Capture the cell that displays the provided text and extract its (X, Y) central coordinate. 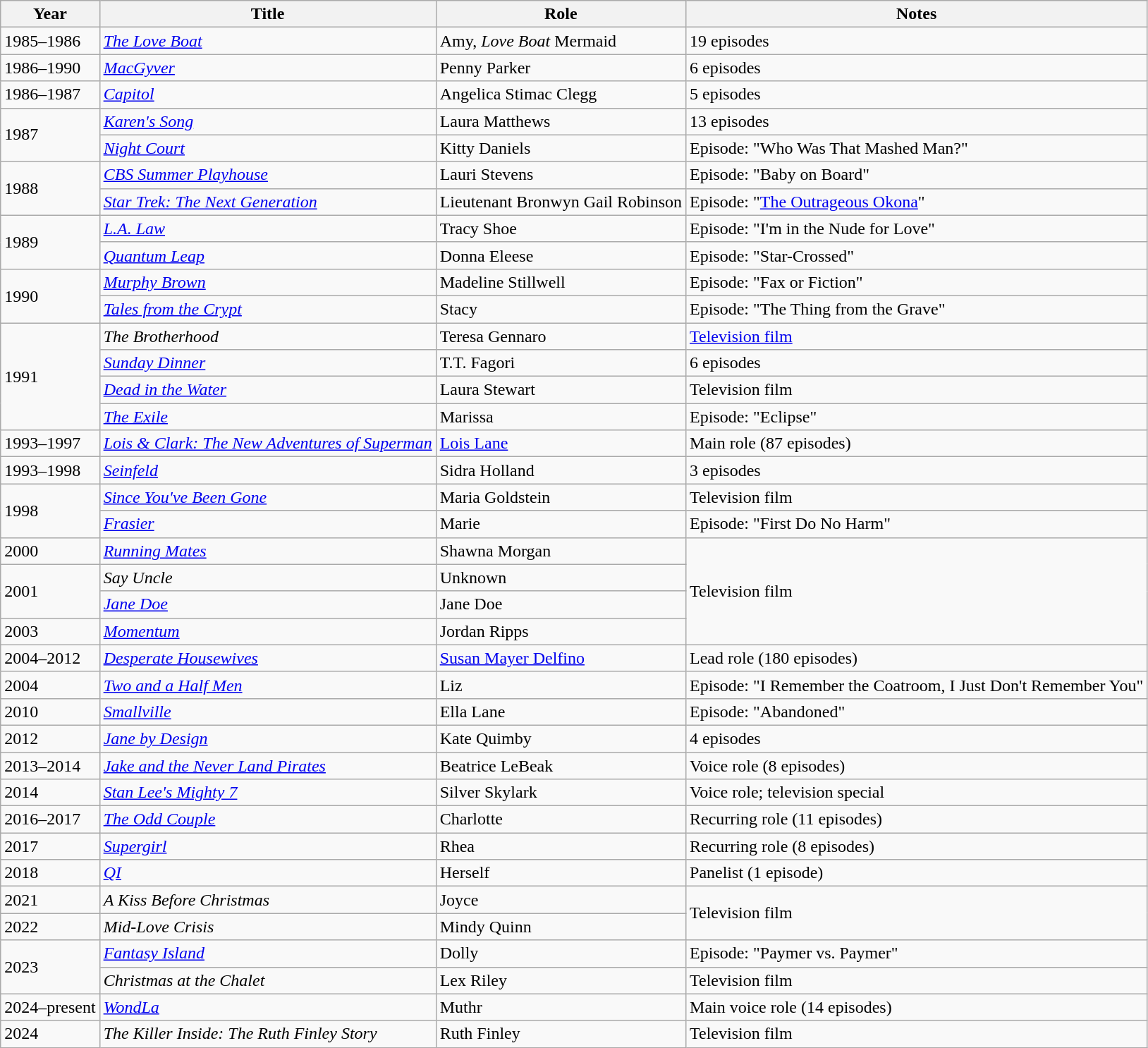
2004–2012 (50, 658)
Dead in the Water (268, 390)
Lieutenant Bronwyn Gail Robinson (561, 202)
2017 (50, 846)
2024–present (50, 1007)
2023 (50, 967)
Voice role (8 episodes) (917, 765)
2021 (50, 900)
Mid-Love Crisis (268, 927)
1987 (50, 135)
Star Trek: The Next Generation (268, 202)
Momentum (268, 631)
1986–1990 (50, 68)
Stan Lee's Mighty 7 (268, 793)
Laura Matthews (561, 121)
Lex Riley (561, 980)
2013–2014 (50, 765)
Amy, Love Boat Mermaid (561, 41)
Since You've Been Gone (268, 497)
Kate Quimby (561, 738)
The Love Boat (268, 41)
The Killer Inside: The Ruth Finley Story (268, 1034)
Role (561, 14)
Liz (561, 685)
T.T. Fagori (561, 363)
Mindy Quinn (561, 927)
Kitty Daniels (561, 148)
Main voice role (14 episodes) (917, 1007)
Christmas at the Chalet (268, 980)
Supergirl (268, 846)
A Kiss Before Christmas (268, 900)
2012 (50, 738)
Recurring role (8 episodes) (917, 846)
The Brotherhood (268, 336)
Teresa Gennaro (561, 336)
Jane by Design (268, 738)
Sidra Holland (561, 470)
Silver Skylark (561, 793)
Notes (917, 14)
2016–2017 (50, 819)
19 episodes (917, 41)
Donna Eleese (561, 255)
Recurring role (11 episodes) (917, 819)
Desperate Housewives (268, 658)
Running Mates (268, 551)
Night Court (268, 148)
Panelist (1 episode) (917, 873)
2022 (50, 927)
Main role (87 episodes) (917, 444)
Shawna Morgan (561, 551)
Lauri Stevens (561, 175)
Episode: "Abandoned" (917, 712)
Murphy Brown (268, 282)
Quantum Leap (268, 255)
Voice role; television special (917, 793)
5 episodes (917, 95)
2001 (50, 591)
Susan Mayer Delfino (561, 658)
2018 (50, 873)
Angelica Stimac Clegg (561, 95)
Sunday Dinner (268, 363)
1989 (50, 242)
Laura Stewart (561, 390)
1991 (50, 377)
1986–1987 (50, 95)
2024 (50, 1034)
Penny Parker (561, 68)
Year (50, 14)
Jordan Ripps (561, 631)
Lead role (180 episodes) (917, 658)
Maria Goldstein (561, 497)
2000 (50, 551)
1998 (50, 511)
1993–1998 (50, 470)
Episode: "The Thing from the Grave" (917, 309)
Episode: "Star-Crossed" (917, 255)
Smallville (268, 712)
L.A. Law (268, 229)
1988 (50, 188)
Episode: "First Do No Harm" (917, 524)
Say Uncle (268, 578)
Charlotte (561, 819)
3 episodes (917, 470)
Episode: "Eclipse" (917, 417)
The Odd Couple (268, 819)
Title (268, 14)
QI (268, 873)
Two and a Half Men (268, 685)
MacGyver (268, 68)
13 episodes (917, 121)
Capitol (268, 95)
Episode: "Who Was That Mashed Man?" (917, 148)
Ruth Finley (561, 1034)
Ella Lane (561, 712)
1990 (50, 295)
Marissa (561, 417)
2004 (50, 685)
Beatrice LeBeak (561, 765)
Dolly (561, 953)
Stacy (561, 309)
Herself (561, 873)
The Exile (268, 417)
Karen's Song (268, 121)
Muthr (561, 1007)
Madeline Stillwell (561, 282)
1985–1986 (50, 41)
Rhea (561, 846)
Episode: "Fax or Fiction" (917, 282)
Episode: "I Remember the Coatroom, I Just Don't Remember You" (917, 685)
WondLa (268, 1007)
Lois & Clark: The New Adventures of Superman (268, 444)
Marie (561, 524)
Episode: "Paymer vs. Paymer" (917, 953)
1993–1997 (50, 444)
2010 (50, 712)
Episode: "Baby on Board" (917, 175)
Jake and the Never Land Pirates (268, 765)
Tracy Shoe (561, 229)
2003 (50, 631)
Unknown (561, 578)
2014 (50, 793)
Fantasy Island (268, 953)
Frasier (268, 524)
4 episodes (917, 738)
Episode: "The Outrageous Okona" (917, 202)
Tales from the Crypt (268, 309)
Seinfeld (268, 470)
Episode: "I'm in the Nude for Love" (917, 229)
Joyce (561, 900)
CBS Summer Playhouse (268, 175)
Lois Lane (561, 444)
